Capture the cell that displays the provided text and extract its [x, y] central coordinate. 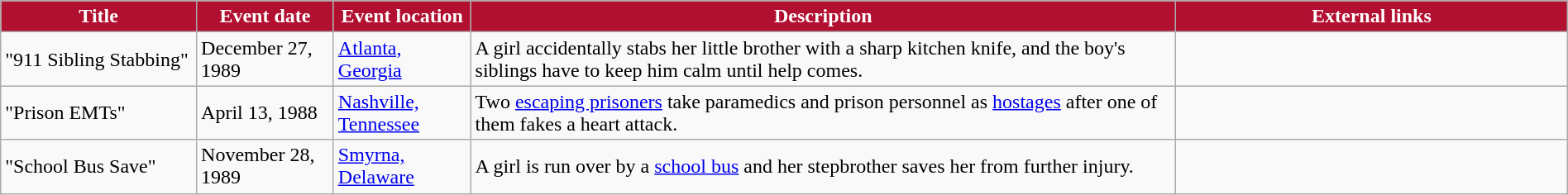
Smyrna, Delaware [402, 167]
Nashville, Tennessee [402, 112]
Event date [265, 17]
Atlanta, Georgia [402, 59]
April 13, 1988 [265, 112]
November 28, 1989 [265, 167]
Two escaping prisoners take paramedics and prison personnel as hostages after one of them fakes a heart attack. [824, 112]
"Prison EMTs" [99, 112]
A girl is run over by a school bus and her stepbrother saves her from further injury. [824, 167]
Event location [402, 17]
December 27, 1989 [265, 59]
Title [99, 17]
Description [824, 17]
"911 Sibling Stabbing" [99, 59]
A girl accidentally stabs her little brother with a sharp kitchen knife, and the boy's siblings have to keep him calm until help comes. [824, 59]
"School Bus Save" [99, 167]
External links [1372, 17]
